Capture the cell that displays the provided text and extract its [x, y] central coordinate. 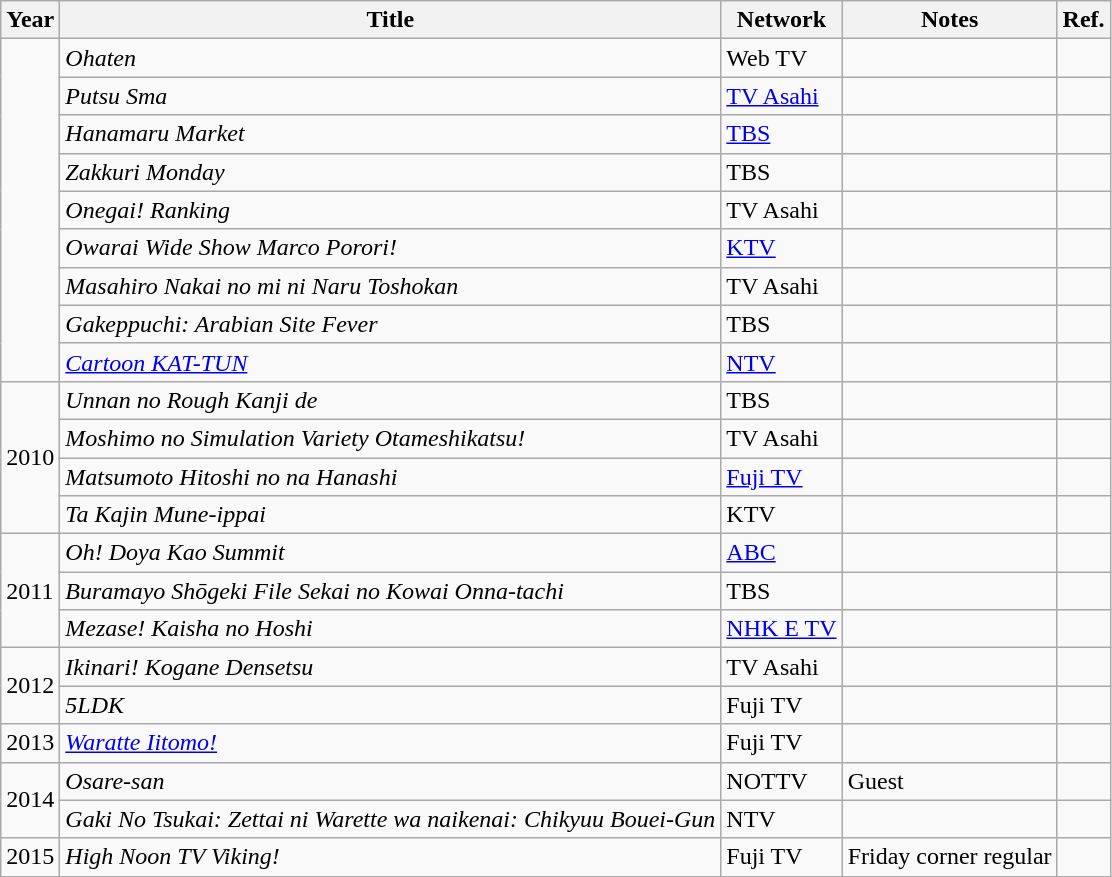
2015 [30, 857]
Year [30, 20]
Owarai Wide Show Marco Porori! [390, 248]
NHK E TV [782, 629]
NOTTV [782, 781]
Ikinari! Kogane Densetsu [390, 667]
2012 [30, 686]
Guest [950, 781]
Ohaten [390, 58]
High Noon TV Viking! [390, 857]
Putsu Sma [390, 96]
Hanamaru Market [390, 134]
Gaki No Tsukai: Zettai ni Warette wa naikenai: Chikyuu Bouei-Gun [390, 819]
2013 [30, 743]
Cartoon KAT-TUN [390, 362]
2010 [30, 457]
ABC [782, 553]
Matsumoto Hitoshi no na Hanashi [390, 477]
Masahiro Nakai no mi ni Naru Toshokan [390, 286]
Buramayo Shōgeki File Sekai no Kowai Onna-tachi [390, 591]
Mezase! Kaisha no Hoshi [390, 629]
Network [782, 20]
Waratte Iitomo! [390, 743]
Zakkuri Monday [390, 172]
Osare-san [390, 781]
Ta Kajin Mune-ippai [390, 515]
Ref. [1084, 20]
Unnan no Rough Kanji de [390, 400]
Moshimo no Simulation Variety Otameshikatsu! [390, 438]
Oh! Doya Kao Summit [390, 553]
Web TV [782, 58]
Friday corner regular [950, 857]
2014 [30, 800]
Title [390, 20]
2011 [30, 591]
Onegai! Ranking [390, 210]
Notes [950, 20]
5LDK [390, 705]
Gakeppuchi: Arabian Site Fever [390, 324]
